Detect which cell encompasses the target text, then output its (x, y) center coordinate. 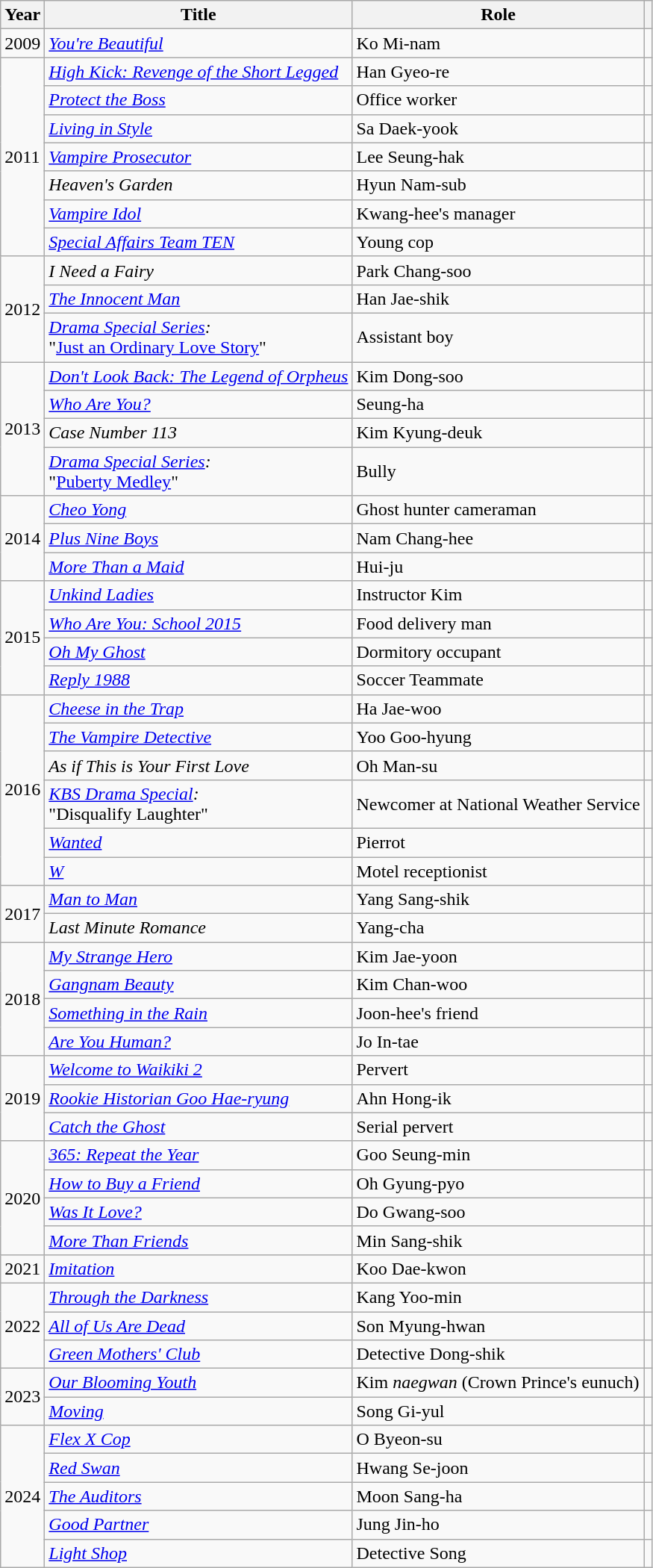
Green Mothers' Club (199, 1354)
The Vampire Detective (199, 737)
365: Repeat the Year (199, 1155)
Han Gyeo-re (499, 72)
Jo In-tae (499, 1042)
Special Affairs Team TEN (199, 242)
Imitation (199, 1269)
Was It Love? (199, 1212)
Flex X Cop (199, 1440)
Yang-cha (499, 928)
Kim Chan-woo (499, 985)
Detective Dong-shik (499, 1354)
Serial pervert (499, 1127)
2017 (22, 914)
Red Swan (199, 1468)
Ko Mi-nam (499, 43)
Vampire Prosecutor (199, 157)
Our Blooming Youth (199, 1383)
Heaven's Garden (199, 185)
Hui-ju (499, 567)
Are You Human? (199, 1042)
My Strange Hero (199, 956)
Seung-ha (499, 405)
Young cop (499, 242)
2014 (22, 538)
Min Sang-shik (499, 1240)
Cheo Yong (199, 510)
More Than a Maid (199, 567)
O Byeon-su (499, 1440)
Pervert (499, 1070)
Instructor Kim (499, 595)
KBS Drama Special: "Disqualify Laughter" (199, 803)
Through the Darkness (199, 1297)
Motel receptionist (499, 871)
Oh My Ghost (199, 652)
2019 (22, 1098)
Good Partner (199, 1525)
2011 (22, 157)
You're Beautiful (199, 43)
Kang Yoo-min (499, 1297)
As if This is Your First Love (199, 765)
2016 (22, 790)
Last Minute Romance (199, 928)
Oh Man-su (499, 765)
Yang Sang-shik (499, 900)
Man to Man (199, 900)
Who Are You: School 2015 (199, 623)
Ghost hunter cameraman (499, 510)
Detective Song (499, 1553)
Ha Jae-woo (499, 709)
Living in Style (199, 128)
Catch the Ghost (199, 1127)
W (199, 871)
Assistant boy (499, 337)
Protect the Boss (199, 100)
More Than Friends (199, 1240)
Vampire Idol (199, 214)
Drama Special Series: "Puberty Medley" (199, 472)
2012 (22, 309)
Role (499, 15)
How to Buy a Friend (199, 1183)
Hyun Nam-sub (499, 185)
Gangnam Beauty (199, 985)
2015 (22, 638)
Do Gwang-soo (499, 1212)
2022 (22, 1325)
2020 (22, 1198)
Park Chang-soo (499, 270)
Kim Kyung-deuk (499, 433)
2018 (22, 999)
Don't Look Back: The Legend of Orpheus (199, 376)
Who Are You? (199, 405)
Kim Jae-yoon (499, 956)
Case Number 113 (199, 433)
Hwang Se-joon (499, 1468)
Kim Dong-soo (499, 376)
Wanted (199, 842)
All of Us Are Dead (199, 1325)
Song Gi-yul (499, 1411)
Goo Seung-min (499, 1155)
Moving (199, 1411)
Newcomer at National Weather Service (499, 803)
I Need a Fairy (199, 270)
Something in the Rain (199, 1013)
Koo Dae-kwon (499, 1269)
Bully (499, 472)
Oh Gyung-pyo (499, 1183)
Rookie Historian Goo Hae-ryung (199, 1098)
Sa Daek-yook (499, 128)
Pierrot (499, 842)
Lee Seung-hak (499, 157)
2023 (22, 1397)
Yoo Goo-hyung (499, 737)
Plus Nine Boys (199, 538)
2009 (22, 43)
Ahn Hong-ik (499, 1098)
Moon Sang-ha (499, 1496)
2013 (22, 429)
Kwang-hee's manager (499, 214)
Drama Special Series: "Just an Ordinary Love Story" (199, 337)
Unkind Ladies (199, 595)
Reply 1988 (199, 680)
Office worker (499, 100)
Food delivery man (499, 623)
Welcome to Waikiki 2 (199, 1070)
Kim naegwan (Crown Prince's eunuch) (499, 1383)
2024 (22, 1496)
Son Myung-hwan (499, 1325)
Nam Chang-hee (499, 538)
Han Jae-shik (499, 299)
The Innocent Man (199, 299)
Year (22, 15)
2021 (22, 1269)
Light Shop (199, 1553)
Title (199, 15)
Jung Jin-ho (499, 1525)
Joon-hee's friend (499, 1013)
The Auditors (199, 1496)
Cheese in the Trap (199, 709)
Soccer Teammate (499, 680)
Dormitory occupant (499, 652)
High Kick: Revenge of the Short Legged (199, 72)
